Locate the cell with the specified text and output its [X, Y] center coordinate. 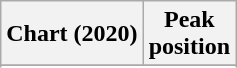
Peakposition [189, 34]
Chart (2020) [72, 34]
